Return (x, y) of the center of cell containing provided text 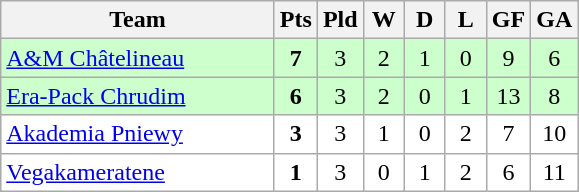
Era-Pack Chrudim (138, 96)
A&M Châtelineau (138, 58)
10 (554, 134)
Pts (296, 20)
Vegakameratene (138, 172)
GA (554, 20)
D (424, 20)
Akademia Pniewy (138, 134)
W (384, 20)
8 (554, 96)
11 (554, 172)
Team (138, 20)
Pld (340, 20)
L (466, 20)
9 (508, 58)
13 (508, 96)
GF (508, 20)
